Locate the cell with the specified text and output its [x, y] center coordinate. 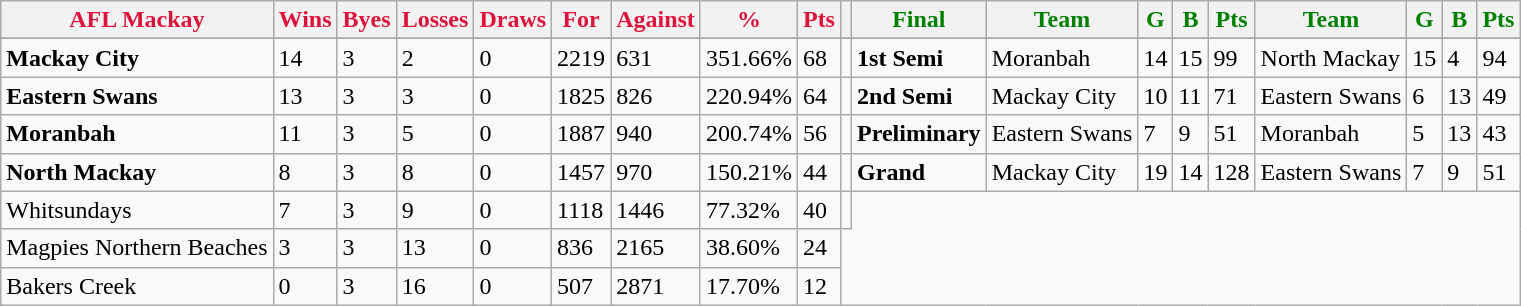
826 [656, 96]
631 [656, 58]
940 [656, 134]
2165 [656, 248]
99 [1232, 58]
1887 [582, 134]
2219 [582, 58]
1118 [582, 210]
4 [1460, 58]
2nd Semi [920, 96]
43 [1498, 134]
% [748, 20]
1825 [582, 96]
94 [1498, 58]
16 [435, 286]
1st Semi [920, 58]
2871 [656, 286]
836 [582, 248]
150.21% [748, 172]
44 [818, 172]
1457 [582, 172]
970 [656, 172]
Byes [366, 20]
68 [818, 58]
1446 [656, 210]
Magpies Northern Beaches [137, 248]
Whitsundays [137, 210]
Against [656, 20]
10 [1156, 96]
Grand [920, 172]
Wins [305, 20]
Bakers Creek [137, 286]
38.60% [748, 248]
64 [818, 96]
77.32% [748, 210]
507 [582, 286]
19 [1156, 172]
200.74% [748, 134]
17.70% [748, 286]
Losses [435, 20]
6 [1424, 96]
40 [818, 210]
71 [1232, 96]
2 [435, 58]
351.66% [748, 58]
128 [1232, 172]
Final [920, 20]
24 [818, 248]
For [582, 20]
220.94% [748, 96]
AFL Mackay [137, 20]
Preliminary [920, 134]
12 [818, 286]
49 [1498, 96]
Draws [513, 20]
56 [818, 134]
